Return the [X, Y] coordinate for the center point of the cell that contains the specified text.  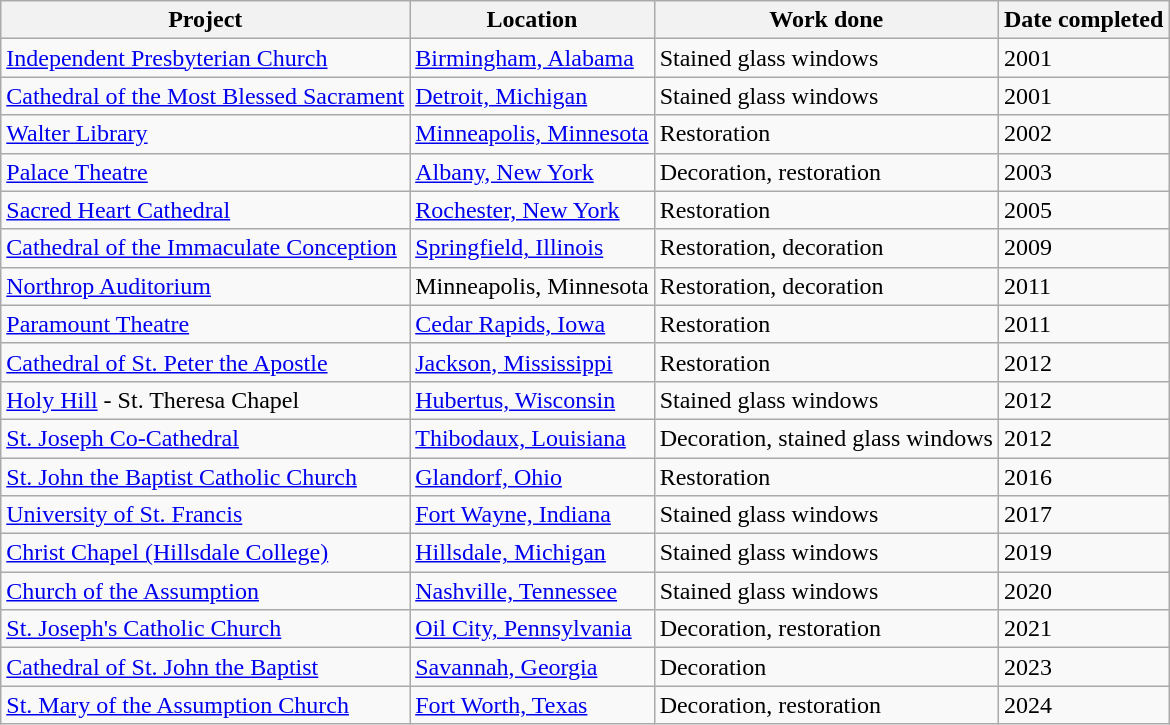
2020 [1083, 591]
University of St. Francis [206, 515]
2005 [1083, 210]
Birmingham, Alabama [532, 58]
Cathedral of the Most Blessed Sacrament [206, 96]
Nashville, Tennessee [532, 591]
St. John the Baptist Catholic Church [206, 477]
Cathedral of St. Peter the Apostle [206, 362]
Cathedral of the Immaculate Conception [206, 248]
Thibodaux, Louisiana [532, 438]
Fort Worth, Texas [532, 705]
Palace Theatre [206, 172]
Cathedral of St. John the Baptist [206, 667]
Hillsdale, Michigan [532, 553]
Cedar Rapids, Iowa [532, 324]
Detroit, Michigan [532, 96]
Rochester, New York [532, 210]
Glandorf, Ohio [532, 477]
Decoration, stained glass windows [826, 438]
2019 [1083, 553]
2009 [1083, 248]
Albany, New York [532, 172]
Jackson, Mississippi [532, 362]
Decoration [826, 667]
Project [206, 20]
St. Joseph Co-Cathedral [206, 438]
Northrop Auditorium [206, 286]
St. Mary of the Assumption Church [206, 705]
2003 [1083, 172]
Paramount Theatre [206, 324]
2021 [1083, 629]
Fort Wayne, Indiana [532, 515]
Independent Presbyterian Church [206, 58]
Walter Library [206, 134]
2017 [1083, 515]
Hubertus, Wisconsin [532, 400]
Church of the Assumption [206, 591]
Savannah, Georgia [532, 667]
2002 [1083, 134]
St. Joseph's Catholic Church [206, 629]
Work done [826, 20]
Sacred Heart Cathedral [206, 210]
Holy Hill - St. Theresa Chapel [206, 400]
Location [532, 20]
Date completed [1083, 20]
Christ Chapel (Hillsdale College) [206, 553]
Oil City, Pennsylvania [532, 629]
2024 [1083, 705]
2023 [1083, 667]
2016 [1083, 477]
Springfield, Illinois [532, 248]
